Identify which cell holds the provided text, then report its (X, Y) central coordinate. 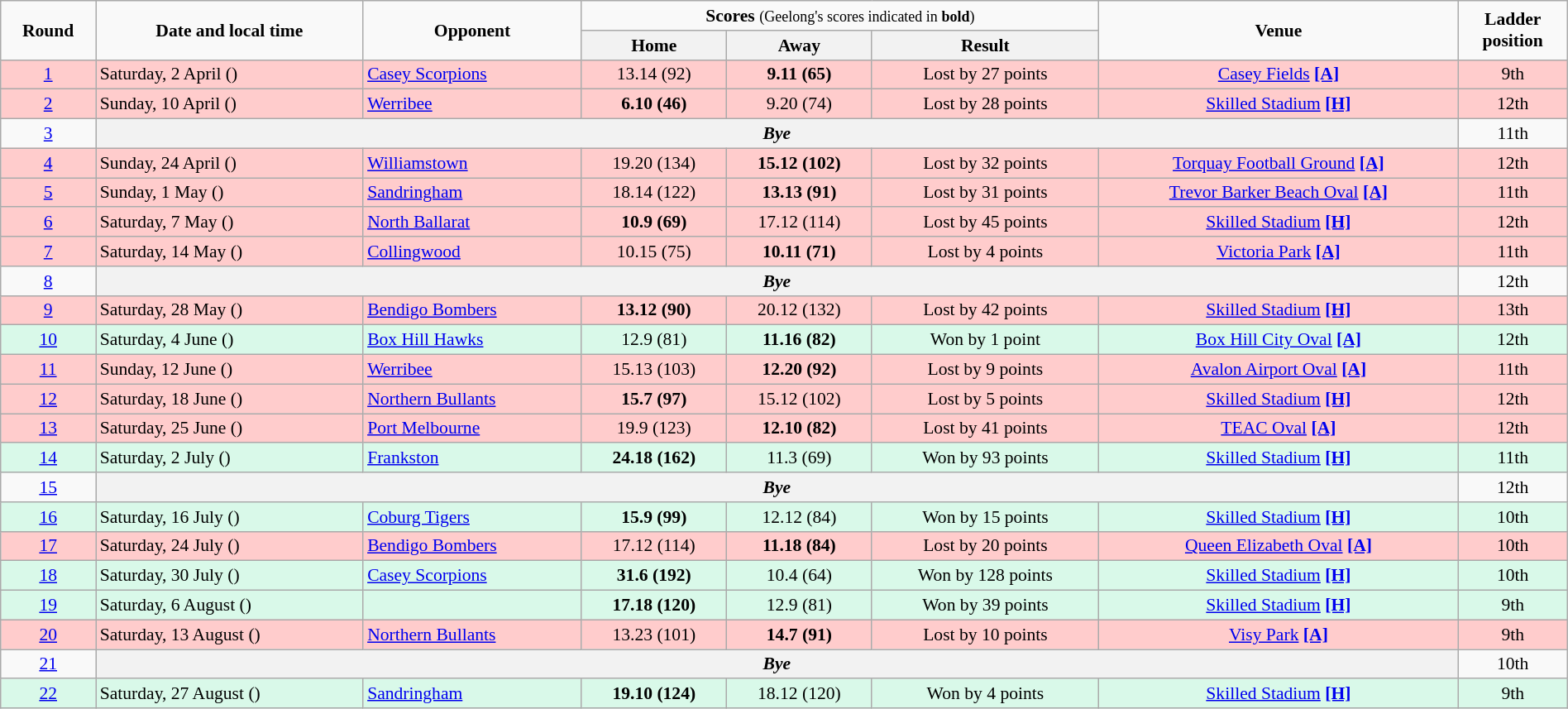
16 (48, 517)
Casey Fields [A] (1279, 74)
13.14 (92) (654, 74)
Visy Park [A] (1279, 635)
Saturday, 4 June () (230, 340)
Torquay Football Ground [A] (1279, 163)
15.13 (103) (654, 370)
24.18 (162) (654, 458)
Date and local time (230, 30)
Trevor Barker Beach Oval [A] (1279, 193)
13th (1513, 310)
13.13 (91) (800, 193)
19 (48, 606)
Williamstown (472, 163)
14.7 (91) (800, 635)
Saturday, 28 May () (230, 310)
5 (48, 193)
18 (48, 576)
Saturday, 7 May () (230, 223)
Avalon Airport Oval [A] (1279, 370)
TEAC Oval [A] (1279, 429)
15 (48, 487)
Saturday, 25 June () (230, 429)
13.23 (101) (654, 635)
Won by 4 points (985, 694)
Opponent (472, 30)
Home (654, 46)
Saturday, 14 May () (230, 252)
Saturday, 13 August () (230, 635)
Saturday, 16 July () (230, 517)
Collingwood (472, 252)
Lost by 20 points (985, 546)
6.10 (46) (654, 104)
Port Melbourne (472, 429)
8 (48, 281)
15.7 (97) (654, 399)
Saturday, 30 July () (230, 576)
12 (48, 399)
Sunday, 10 April () (230, 104)
Saturday, 24 July () (230, 546)
15.9 (99) (654, 517)
Result (985, 46)
Won by 1 point (985, 340)
Venue (1279, 30)
2 (48, 104)
20 (48, 635)
22 (48, 694)
Lost by 31 points (985, 193)
Victoria Park [A] (1279, 252)
Lost by 9 points (985, 370)
Round (48, 30)
Saturday, 6 August () (230, 606)
Lost by 28 points (985, 104)
9 (48, 310)
Sunday, 12 June () (230, 370)
18.12 (120) (800, 694)
6 (48, 223)
Sunday, 1 May () (230, 193)
19.20 (134) (654, 163)
Lost by 45 points (985, 223)
Sunday, 24 April () (230, 163)
20.12 (132) (800, 310)
Saturday, 2 April () (230, 74)
Lost by 5 points (985, 399)
19.10 (124) (654, 694)
Lost by 10 points (985, 635)
Scores (Geelong's scores indicated in bold) (840, 16)
3 (48, 134)
9.11 (65) (800, 74)
Saturday, 27 August () (230, 694)
18.14 (122) (654, 193)
12.12 (84) (800, 517)
19.9 (123) (654, 429)
Lost by 42 points (985, 310)
Box Hill Hawks (472, 340)
Lost by 32 points (985, 163)
13 (48, 429)
13.12 (90) (654, 310)
11.18 (84) (800, 546)
12.20 (92) (800, 370)
11.3 (69) (800, 458)
10.11 (71) (800, 252)
4 (48, 163)
North Ballarat (472, 223)
Won by 128 points (985, 576)
7 (48, 252)
Won by 93 points (985, 458)
Saturday, 2 July () (230, 458)
Lost by 27 points (985, 74)
Coburg Tigers (472, 517)
12.10 (82) (800, 429)
Won by 39 points (985, 606)
9.20 (74) (800, 104)
31.6 (192) (654, 576)
14 (48, 458)
21 (48, 664)
Lost by 4 points (985, 252)
10.15 (75) (654, 252)
17.18 (120) (654, 606)
10.9 (69) (654, 223)
11.16 (82) (800, 340)
1 (48, 74)
Box Hill City Oval [A] (1279, 340)
Won by 15 points (985, 517)
17 (48, 546)
Queen Elizabeth Oval [A] (1279, 546)
Away (800, 46)
Ladderposition (1513, 30)
10 (48, 340)
10.4 (64) (800, 576)
Lost by 41 points (985, 429)
11 (48, 370)
Saturday, 18 June () (230, 399)
Frankston (472, 458)
